Pinpoint the cell where the given text exists, returning its (X, Y) midpoint coordinate. 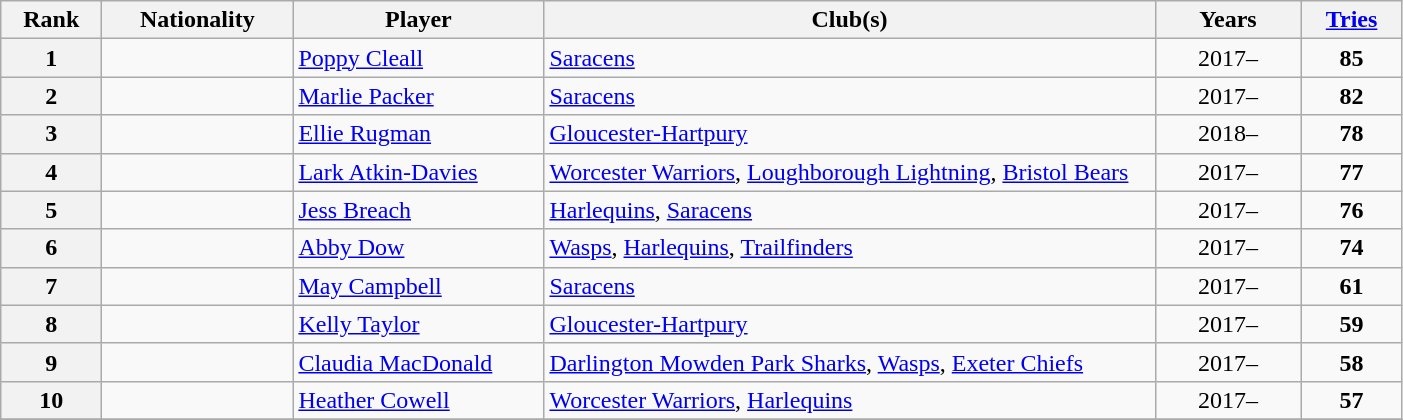
Abby Dow (418, 248)
4 (52, 172)
Marlie Packer (418, 96)
76 (1352, 210)
1 (52, 58)
57 (1352, 400)
74 (1352, 248)
Worcester Warriors, Harlequins (850, 400)
58 (1352, 362)
10 (52, 400)
3 (52, 134)
59 (1352, 324)
Wasps, Harlequins, Trailfinders (850, 248)
Worcester Warriors, Loughborough Lightning, Bristol Bears (850, 172)
7 (52, 286)
Claudia MacDonald (418, 362)
Heather Cowell (418, 400)
78 (1352, 134)
Lark Atkin-Davies (418, 172)
Tries (1352, 20)
Years (1228, 20)
Rank (52, 20)
Nationality (198, 20)
5 (52, 210)
6 (52, 248)
Kelly Taylor (418, 324)
Darlington Mowden Park Sharks, Wasps, Exeter Chiefs (850, 362)
61 (1352, 286)
2018– (1228, 134)
Ellie Rugman (418, 134)
8 (52, 324)
Jess Breach (418, 210)
82 (1352, 96)
Harlequins, Saracens (850, 210)
9 (52, 362)
2 (52, 96)
Club(s) (850, 20)
77 (1352, 172)
May Campbell (418, 286)
Player (418, 20)
Poppy Cleall (418, 58)
85 (1352, 58)
